Detect which cell encompasses the target text, then output its (x, y) center coordinate. 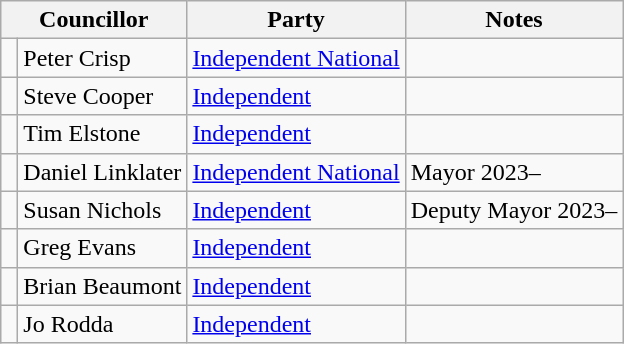
Jo Rodda (102, 324)
Peter Crisp (102, 58)
Susan Nichols (102, 210)
Tim Elstone (102, 134)
Notes (514, 20)
Steve Cooper (102, 96)
Councillor (94, 20)
Mayor 2023– (514, 172)
Party (296, 20)
Brian Beaumont (102, 286)
Deputy Mayor 2023– (514, 210)
Greg Evans (102, 248)
Daniel Linklater (102, 172)
